Return the [X, Y] coordinate for the center point of the cell that contains the specified text.  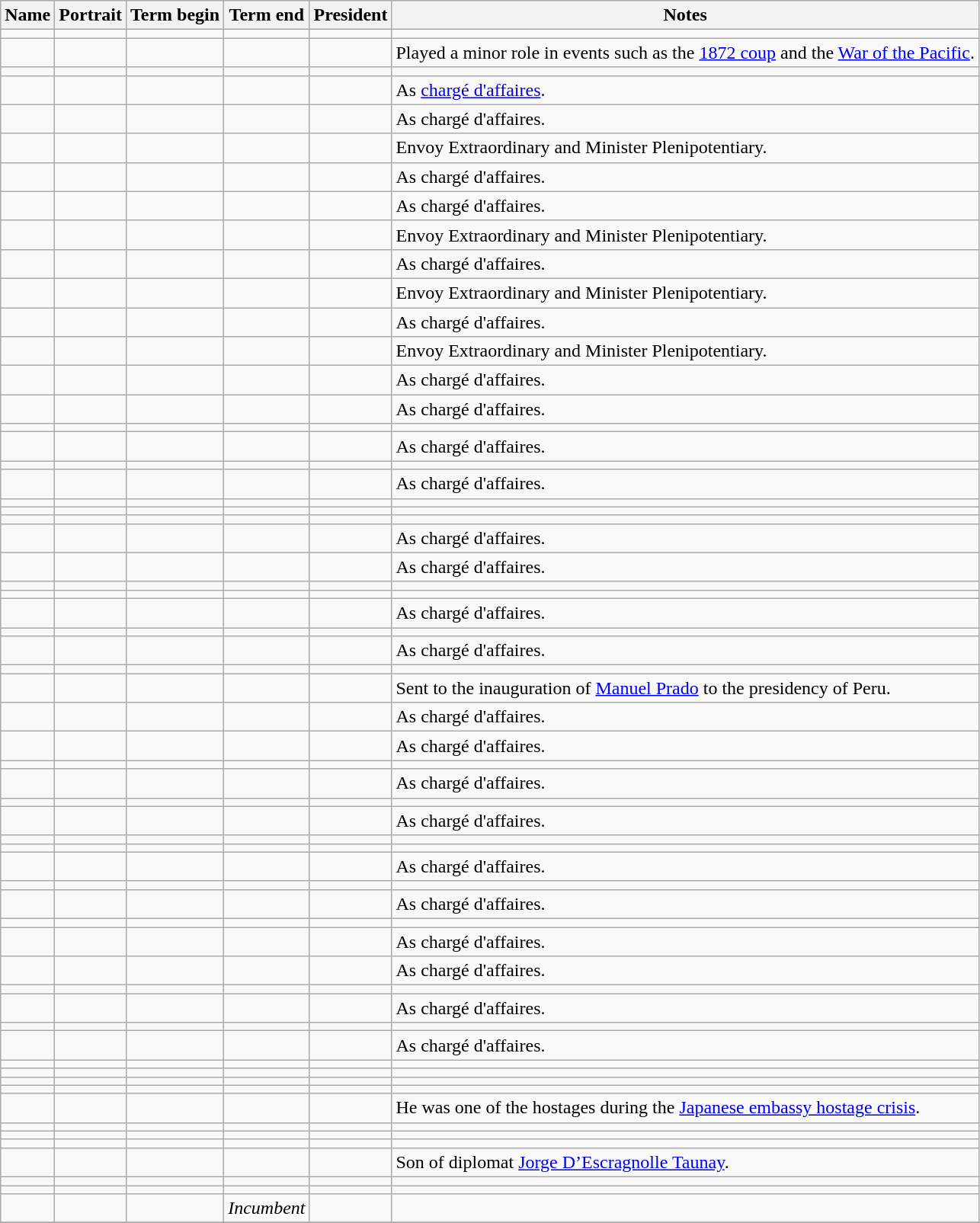
Sent to the inauguration of Manuel Prado to the presidency of Peru. [685, 688]
Term end [267, 15]
Incumbent [267, 1209]
President [351, 15]
Portrait [91, 15]
Term begin [175, 15]
Notes [685, 15]
Son of diplomat Jorge D’Escragnolle Taunay. [685, 1162]
Name [27, 15]
He was one of the hostages during the Japanese embassy hostage crisis. [685, 1108]
Played a minor role in events such as the 1872 coup and the War of the Pacific. [685, 53]
